Identify which cell holds the provided text, then report its (X, Y) central coordinate. 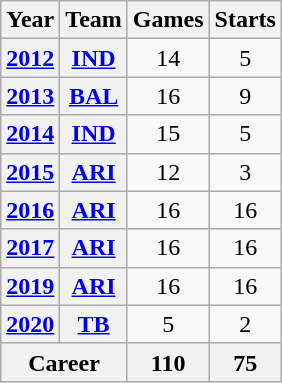
110 (168, 362)
2020 (30, 324)
15 (168, 134)
2015 (30, 172)
14 (168, 58)
12 (168, 172)
Career (64, 362)
Team (94, 20)
2014 (30, 134)
TB (94, 324)
75 (245, 362)
2017 (30, 248)
2012 (30, 58)
BAL (94, 96)
2019 (30, 286)
Year (30, 20)
2016 (30, 210)
9 (245, 96)
2013 (30, 96)
3 (245, 172)
Games (168, 20)
2 (245, 324)
Starts (245, 20)
